Extract the [x, y] coordinate from the center of the cell holding the provided text.  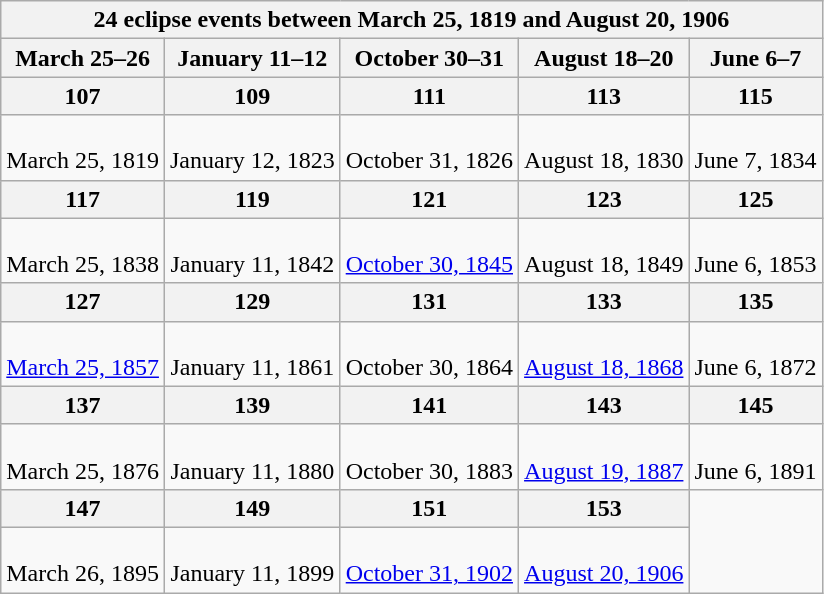
October 30, 1845 [429, 250]
109 [252, 96]
August 20, 1906 [604, 560]
January 11–12 [252, 58]
January 11, 1842 [252, 250]
March 25, 1838 [83, 250]
115 [756, 96]
107 [83, 96]
March 25, 1876 [83, 456]
131 [429, 302]
October 31, 1902 [429, 560]
147 [83, 508]
141 [429, 405]
129 [252, 302]
127 [83, 302]
125 [756, 199]
121 [429, 199]
June 6, 1891 [756, 456]
137 [83, 405]
March 25, 1819 [83, 148]
145 [756, 405]
149 [252, 508]
139 [252, 405]
135 [756, 302]
June 7, 1834 [756, 148]
143 [604, 405]
111 [429, 96]
March 25, 1857 [83, 354]
August 19, 1887 [604, 456]
October 30, 1883 [429, 456]
133 [604, 302]
March 25–26 [83, 58]
123 [604, 199]
August 18, 1849 [604, 250]
January 11, 1880 [252, 456]
24 eclipse events between March 25, 1819 and August 20, 1906 [412, 20]
June 6, 1853 [756, 250]
June 6–7 [756, 58]
151 [429, 508]
October 31, 1826 [429, 148]
119 [252, 199]
March 26, 1895 [83, 560]
January 11, 1861 [252, 354]
August 18, 1830 [604, 148]
January 12, 1823 [252, 148]
153 [604, 508]
January 11, 1899 [252, 560]
113 [604, 96]
August 18, 1868 [604, 354]
June 6, 1872 [756, 354]
October 30, 1864 [429, 354]
117 [83, 199]
August 18–20 [604, 58]
October 30–31 [429, 58]
